Identify which cell holds the provided text, then report its [x, y] central coordinate. 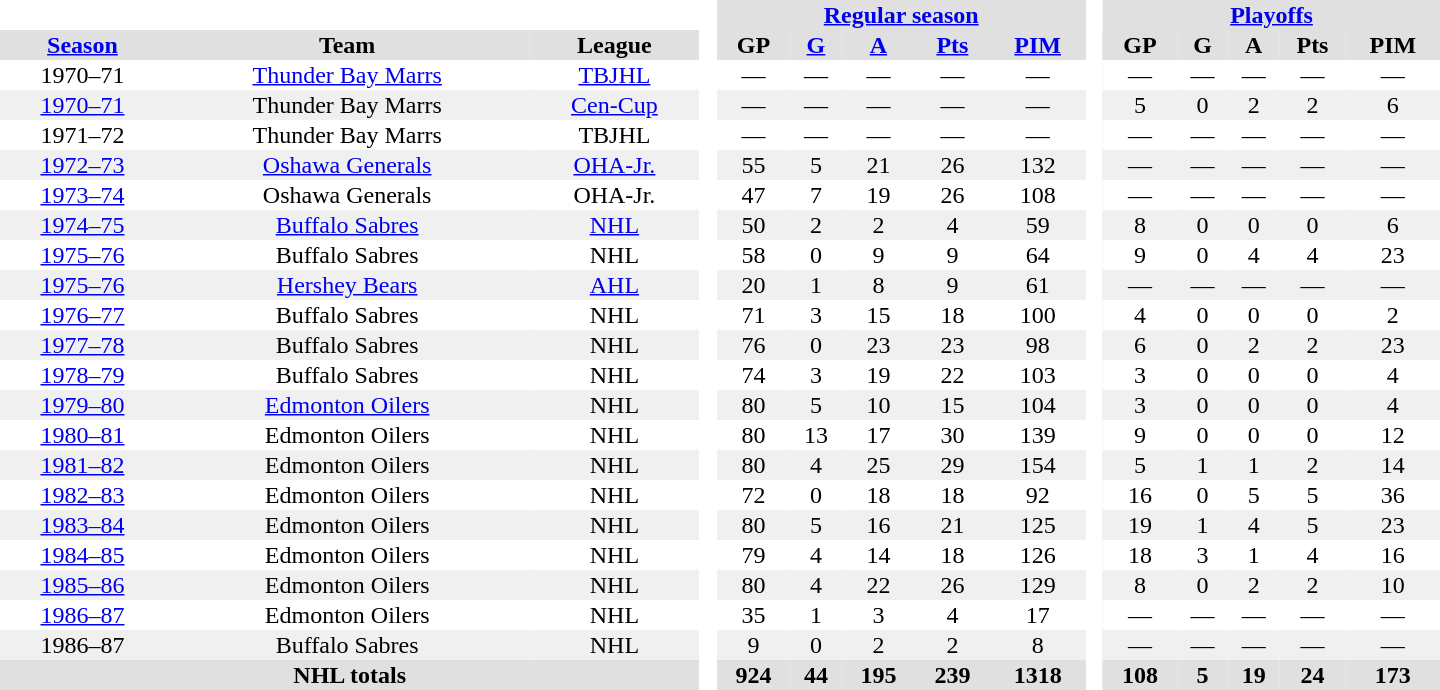
98 [1038, 345]
76 [753, 345]
League [614, 45]
125 [1038, 525]
20 [753, 285]
1983–84 [82, 525]
55 [753, 165]
132 [1038, 165]
1976–77 [82, 315]
50 [753, 225]
100 [1038, 315]
79 [753, 555]
47 [753, 195]
25 [879, 465]
924 [753, 675]
1979–80 [82, 405]
1318 [1038, 675]
Playoffs [1272, 15]
24 [1312, 675]
126 [1038, 555]
103 [1038, 375]
AHL [614, 285]
1977–78 [82, 345]
Cen-Cup [614, 105]
Season [82, 45]
1978–79 [82, 375]
44 [816, 675]
139 [1038, 435]
92 [1038, 495]
173 [1393, 675]
71 [753, 315]
239 [952, 675]
61 [1038, 285]
1971–72 [82, 135]
35 [753, 615]
1985–86 [82, 585]
64 [1038, 255]
29 [952, 465]
Team [347, 45]
13 [816, 435]
1980–81 [82, 435]
58 [753, 255]
1982–83 [82, 495]
129 [1038, 585]
1972–73 [82, 165]
74 [753, 375]
1981–82 [82, 465]
30 [952, 435]
59 [1038, 225]
Hershey Bears [347, 285]
195 [879, 675]
1973–74 [82, 195]
1974–75 [82, 225]
12 [1393, 435]
36 [1393, 495]
72 [753, 495]
7 [816, 195]
Regular season [901, 15]
NHL totals [350, 675]
1984–85 [82, 555]
154 [1038, 465]
104 [1038, 405]
